Return the [x, y] coordinate for the center point of the cell that contains the specified text.  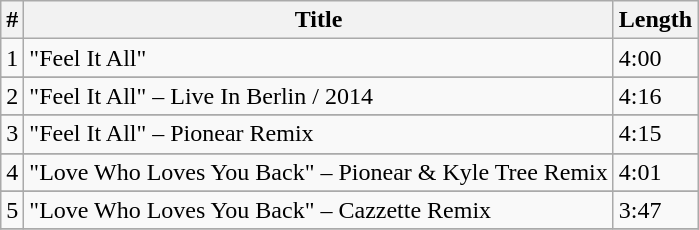
4:00 [655, 58]
"Feel It All" [319, 58]
4 [12, 172]
"Love Who Loves You Back" – Cazzette Remix [319, 210]
1 [12, 58]
"Love Who Loves You Back" – Pionear & Kyle Tree Remix [319, 172]
2 [12, 96]
5 [12, 210]
Length [655, 20]
3:47 [655, 210]
4:01 [655, 172]
Title [319, 20]
4:15 [655, 134]
4:16 [655, 96]
3 [12, 134]
"Feel It All" – Live In Berlin / 2014 [319, 96]
# [12, 20]
"Feel It All" – Pionear Remix [319, 134]
